Pinpoint the cell where the given text exists, returning its [x, y] midpoint coordinate. 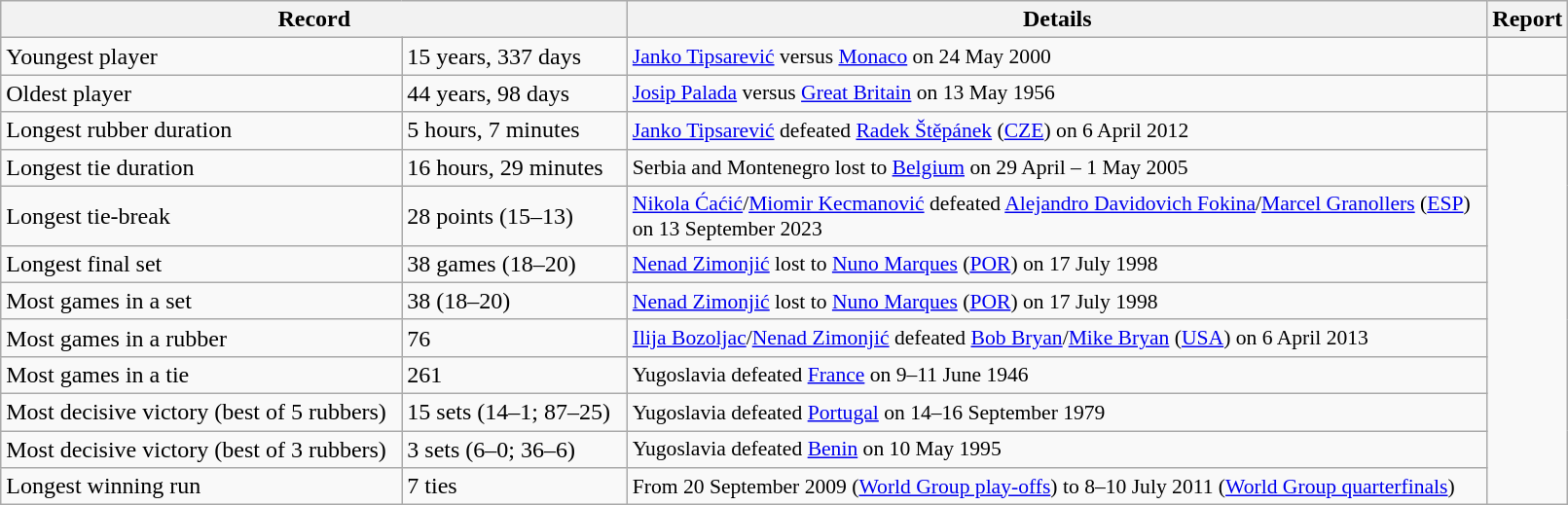
76 [515, 338]
Janko Tipsarević versus Monaco on 24 May 2000 [1057, 56]
Most games in a tie [201, 375]
Report [1528, 19]
Longest tie-break [201, 216]
261 [515, 375]
Details [1057, 19]
5 hours, 7 minutes [515, 130]
Most decisive victory (best of 5 rubbers) [201, 412]
15 sets (14–1; 87–25) [515, 412]
Longest tie duration [201, 167]
Josip Palada versus Great Britain on 13 May 1956 [1057, 93]
Most decisive victory (best of 3 rubbers) [201, 449]
7 ties [515, 487]
From 20 September 2009 (World Group play-offs) to 8–10 July 2011 (World Group quarterfinals) [1057, 487]
Most games in a set [201, 301]
28 points (15–13) [515, 216]
15 years, 337 days [515, 56]
Nikola Ćaćić/Miomir Kecmanović defeated Alejandro Davidovich Fokina/Marcel Granollers (ESP) on 13 September 2023 [1057, 216]
16 hours, 29 minutes [515, 167]
Yugoslavia defeated Benin on 10 May 1995 [1057, 449]
Record [314, 19]
Yugoslavia defeated France on 9–11 June 1946 [1057, 375]
Longest winning run [201, 487]
3 sets (6–0; 36–6) [515, 449]
Youngest player [201, 56]
Janko Tipsarević defeated Radek Štěpánek (CZE) on 6 April 2012 [1057, 130]
38 games (18–20) [515, 264]
Ilija Bozoljac/Nenad Zimonjić defeated Bob Bryan/Mike Bryan (USA) on 6 April 2013 [1057, 338]
Yugoslavia defeated Portugal on 14–16 September 1979 [1057, 412]
Longest final set [201, 264]
Longest rubber duration [201, 130]
Oldest player [201, 93]
Most games in a rubber [201, 338]
44 years, 98 days [515, 93]
38 (18–20) [515, 301]
Serbia and Montenegro lost to Belgium on 29 April – 1 May 2005 [1057, 167]
